Detect which cell encompasses the target text, then output its (X, Y) center coordinate. 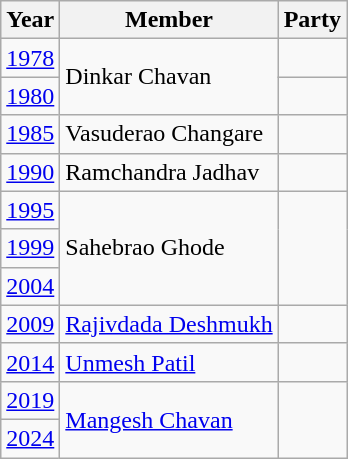
Unmesh Patil (169, 362)
2019 (30, 400)
Vasuderao Changare (169, 134)
1980 (30, 96)
Mangesh Chavan (169, 419)
Ramchandra Jadhav (169, 172)
Sahebrao Ghode (169, 248)
1978 (30, 58)
1985 (30, 134)
2024 (30, 438)
2014 (30, 362)
1990 (30, 172)
2004 (30, 286)
Member (169, 20)
Year (30, 20)
Party (312, 20)
2009 (30, 324)
Rajivdada Deshmukh (169, 324)
1995 (30, 210)
Dinkar Chavan (169, 77)
1999 (30, 248)
